Identify which cell holds the provided text, then report its [x, y] central coordinate. 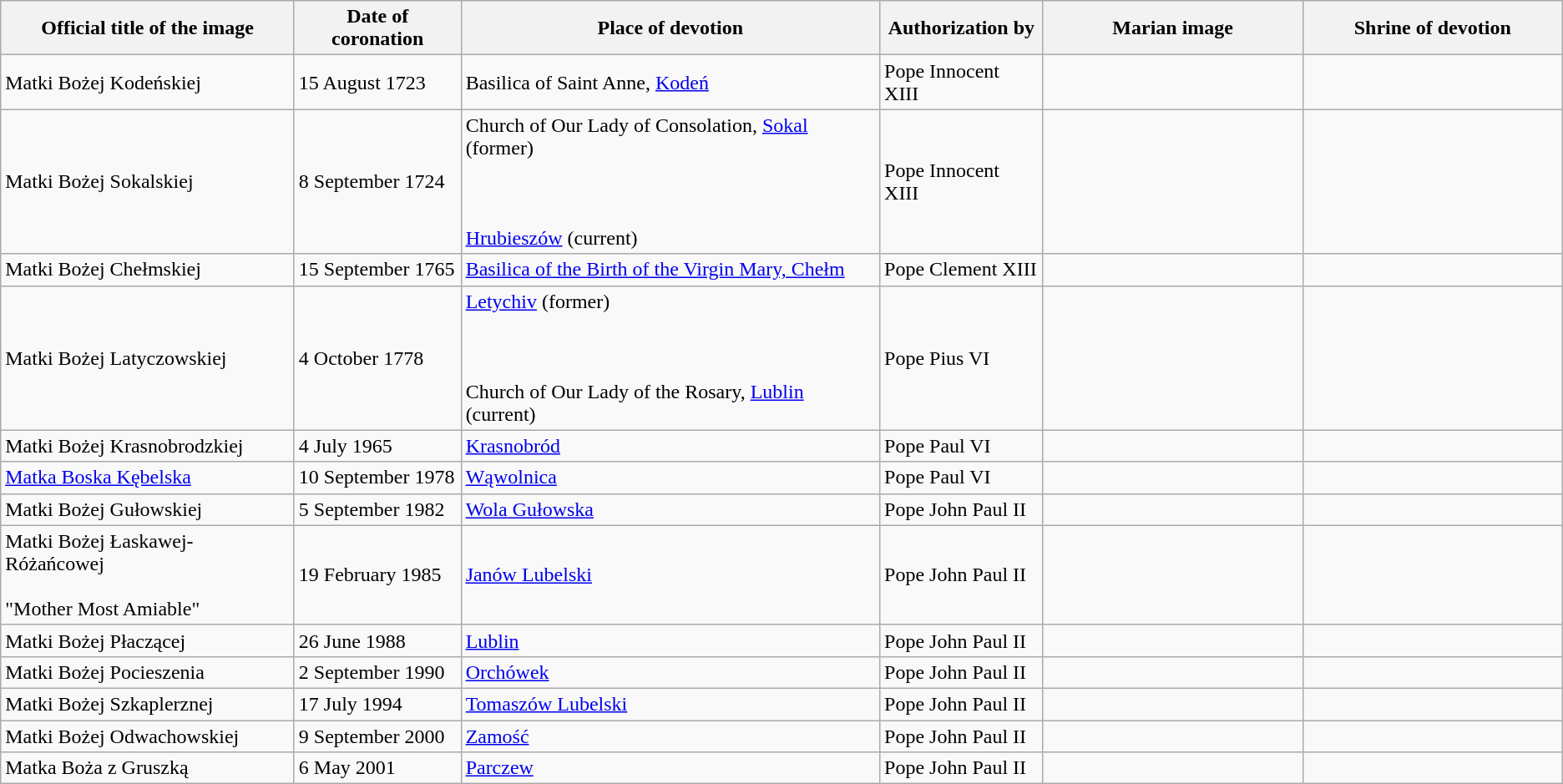
Matki Bożej Latyczowskiej [148, 357]
Shrine of devotion [1433, 28]
Wąwolnica [670, 478]
8 September 1724 [377, 182]
Parczew [670, 768]
Marian image [1172, 28]
Tomaszów Lubelski [670, 704]
15 September 1765 [377, 270]
Zamość [670, 736]
26 June 1988 [377, 640]
4 July 1965 [377, 446]
Matki Bożej Szkaplerznej [148, 704]
Matki Bożej Pocieszenia [148, 672]
Matki Bożej Płaczącej [148, 640]
Place of devotion [670, 28]
Official title of the image [148, 28]
Church of Our Lady of Consolation, Sokal (former)Hrubieszów (current) [670, 182]
Matki Bożej Krasnobrodzkiej [148, 446]
19 February 1985 [377, 574]
Basilica of the Birth of the Virgin Mary, Chełm [670, 270]
Authorization by [962, 28]
6 May 2001 [377, 768]
15 August 1723 [377, 82]
2 September 1990 [377, 672]
Pope Clement XIII [962, 270]
Matki Bożej Gułowskiej [148, 509]
Letychiv (former)Church of Our Lady of the Rosary, Lublin (current) [670, 357]
Matki Bożej Odwachowskiej [148, 736]
Matki Bożej Kodeńskiej [148, 82]
17 July 1994 [377, 704]
5 September 1982 [377, 509]
10 September 1978 [377, 478]
Matki Bożej Chełmskiej [148, 270]
Pope Pius VI [962, 357]
Wola Gułowska [670, 509]
Janów Lubelski [670, 574]
Matka Boża z Gruszką [148, 768]
Matki Bożej Sokalskiej [148, 182]
Basilica of Saint Anne, Kodeń [670, 82]
Date of coronation [377, 28]
4 October 1778 [377, 357]
Lublin [670, 640]
Matka Boska Kębelska [148, 478]
Matki Bożej Łaskawej-Różańcowej"Mother Most Amiable" [148, 574]
Orchówek [670, 672]
9 September 2000 [377, 736]
Krasnobród [670, 446]
